For the text-containing cell, return its midpoint in (x, y) coordinate format. 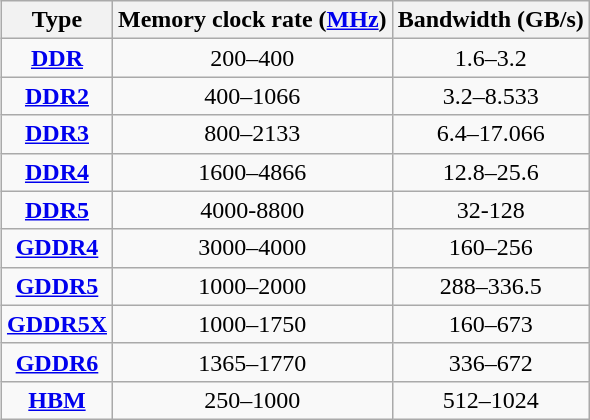
Memory clock rate (MHz) (253, 20)
Type (56, 20)
32-128 (490, 210)
1.6–3.2 (490, 58)
250–1000 (253, 400)
1000–2000 (253, 286)
DDR5 (56, 210)
6.4–17.066 (490, 134)
800–2133 (253, 134)
512–1024 (490, 400)
4000-8800 (253, 210)
288–336.5 (490, 286)
200–400 (253, 58)
Bandwidth (GB/s) (490, 20)
336–672 (490, 362)
GDDR6 (56, 362)
DDR2 (56, 96)
DDR3 (56, 134)
GDDR5X (56, 324)
400–1066 (253, 96)
1600–4866 (253, 172)
3000–4000 (253, 248)
160–256 (490, 248)
1365–1770 (253, 362)
DDR4 (56, 172)
1000–1750 (253, 324)
HBM (56, 400)
DDR (56, 58)
12.8–25.6 (490, 172)
GDDR4 (56, 248)
160–673 (490, 324)
3.2–8.533 (490, 96)
GDDR5 (56, 286)
